Detect which cell encompasses the target text, then output its (x, y) center coordinate. 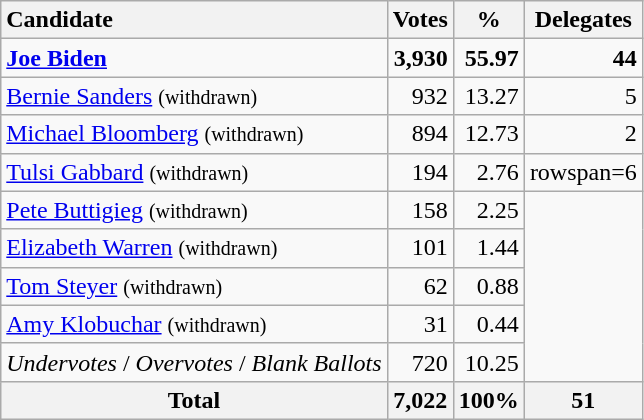
Bernie Sanders (withdrawn) (194, 96)
Total (194, 400)
1.44 (488, 248)
2.76 (488, 172)
100% (488, 400)
2 (583, 134)
894 (420, 134)
5 (583, 96)
Michael Bloomberg (withdrawn) (194, 134)
194 (420, 172)
720 (420, 362)
158 (420, 210)
13.27 (488, 96)
31 (420, 324)
10.25 (488, 362)
Amy Klobuchar (withdrawn) (194, 324)
932 (420, 96)
101 (420, 248)
44 (583, 58)
62 (420, 286)
Candidate (194, 20)
% (488, 20)
rowspan=6 (583, 172)
12.73 (488, 134)
Tom Steyer (withdrawn) (194, 286)
0.88 (488, 286)
55.97 (488, 58)
3,930 (420, 58)
Tulsi Gabbard (withdrawn) (194, 172)
Undervotes / Overvotes / Blank Ballots (194, 362)
51 (583, 400)
2.25 (488, 210)
Delegates (583, 20)
Pete Buttigieg (withdrawn) (194, 210)
Joe Biden (194, 58)
7,022 (420, 400)
Elizabeth Warren (withdrawn) (194, 248)
0.44 (488, 324)
Votes (420, 20)
